From the cell containing the given text, extract its center point as (X, Y) coordinate. 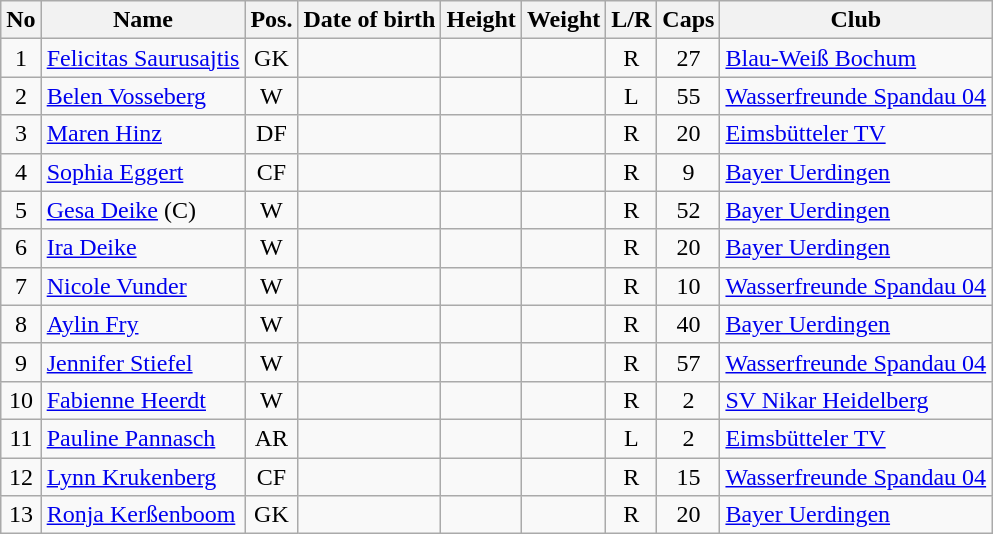
27 (688, 58)
11 (21, 438)
1 (21, 58)
Gesa Deike (C) (143, 210)
13 (21, 515)
Blau-Weiß Bochum (856, 58)
12 (21, 477)
Date of birth (370, 20)
40 (688, 324)
Jennifer Stiefel (143, 362)
Caps (688, 20)
Club (856, 20)
Height (481, 20)
Pos. (272, 20)
L/R (632, 20)
Name (143, 20)
Belen Vosseberg (143, 96)
AR (272, 438)
15 (688, 477)
DF (272, 134)
57 (688, 362)
7 (21, 286)
5 (21, 210)
Ronja Kerßenboom (143, 515)
SV Nikar Heidelberg (856, 400)
Aylin Fry (143, 324)
3 (21, 134)
6 (21, 248)
8 (21, 324)
Ira Deike (143, 248)
No (21, 20)
Lynn Krukenberg (143, 477)
Nicole Vunder (143, 286)
Weight (563, 20)
Sophia Eggert (143, 172)
Pauline Pannasch (143, 438)
Fabienne Heerdt (143, 400)
55 (688, 96)
Felicitas Saurusajtis (143, 58)
Maren Hinz (143, 134)
52 (688, 210)
4 (21, 172)
